Identify which cell holds the provided text, then report its [X, Y] central coordinate. 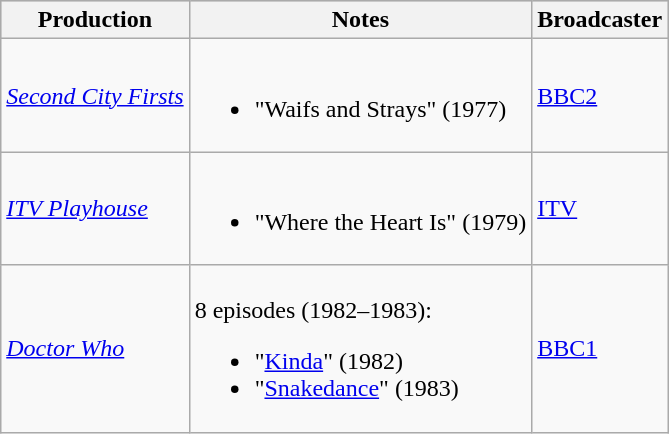
Broadcaster [600, 20]
Production [95, 20]
"Waifs and Strays" (1977) [360, 96]
BBC1 [600, 348]
Notes [360, 20]
8 episodes (1982–1983):"Kinda" (1982)"Snakedance" (1983) [360, 348]
BBC2 [600, 96]
ITV Playhouse [95, 208]
"Where the Heart Is" (1979) [360, 208]
Doctor Who [95, 348]
Second City Firsts [95, 96]
ITV [600, 208]
